Determine the (X, Y) coordinate at the center of the cell enclosing the given text.  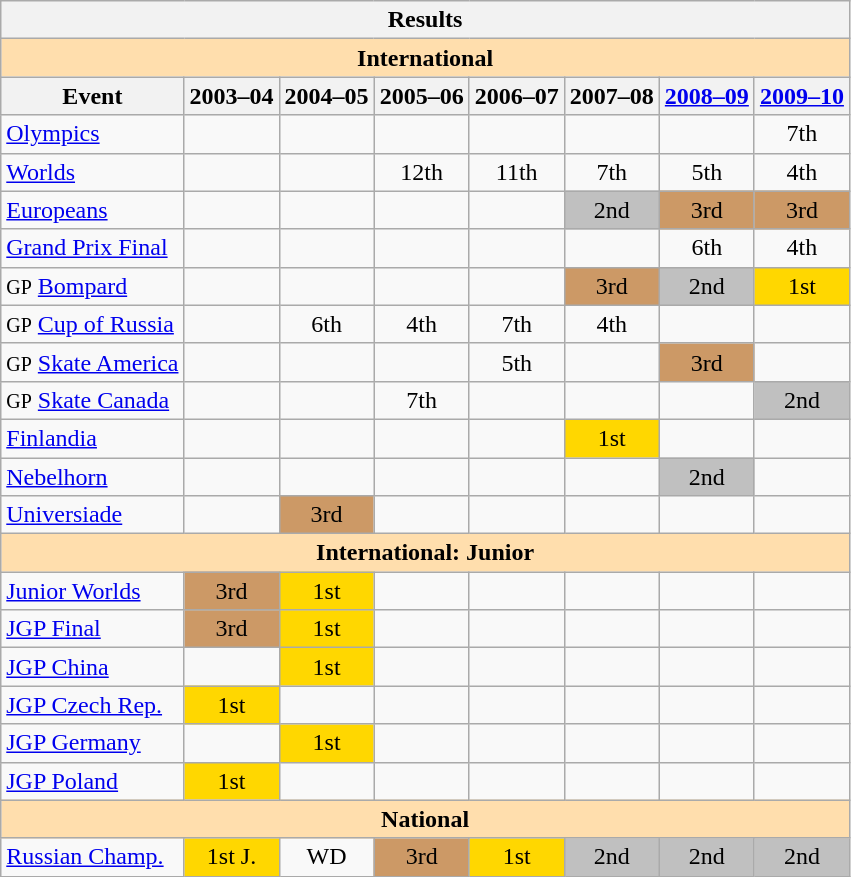
2006–07 (516, 96)
National (426, 819)
Event (92, 96)
JGP China (92, 667)
1st J. (232, 857)
Nebelhorn (92, 477)
12th (422, 172)
11th (516, 172)
GP Skate America (92, 362)
2007–08 (612, 96)
JGP Czech Rep. (92, 705)
Russian Champ. (92, 857)
2008–09 (706, 96)
2005–06 (422, 96)
JGP Germany (92, 743)
2003–04 (232, 96)
Olympics (92, 134)
International: Junior (426, 553)
Worlds (92, 172)
2004–05 (326, 96)
JGP Poland (92, 781)
Finlandia (92, 438)
Grand Prix Final (92, 248)
Europeans (92, 210)
Junior Worlds (92, 591)
GP Cup of Russia (92, 324)
Results (426, 20)
Universiade (92, 515)
JGP Final (92, 629)
GP Bompard (92, 286)
International (426, 58)
2009–10 (802, 96)
WD (326, 857)
GP Skate Canada (92, 400)
